Find where the given text appears and provide that cell's center as [x, y] coordinate. 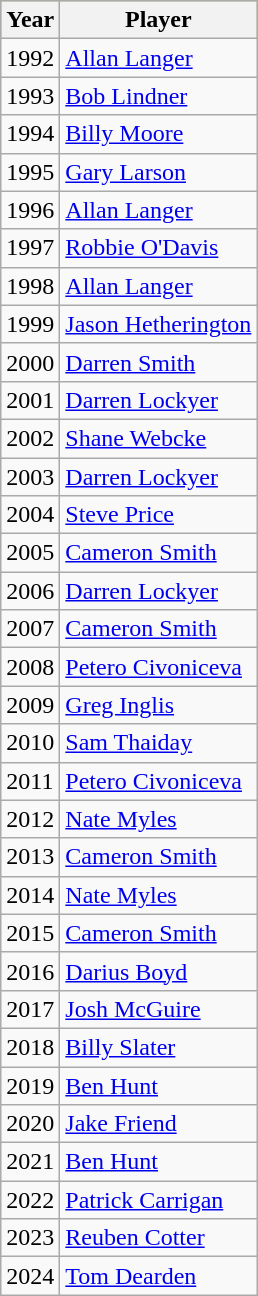
2005 [30, 553]
Josh McGuire [158, 1009]
1999 [30, 324]
Darren Smith [158, 362]
2013 [30, 857]
Year [30, 20]
Billy Moore [158, 134]
2007 [30, 629]
Jake Friend [158, 1124]
1993 [30, 96]
2019 [30, 1085]
Tom Dearden [158, 1276]
2012 [30, 819]
1996 [30, 210]
2023 [30, 1238]
Steve Price [158, 515]
2002 [30, 438]
1997 [30, 248]
2020 [30, 1124]
2022 [30, 1200]
Sam Thaiday [158, 743]
Player [158, 20]
2018 [30, 1047]
2011 [30, 781]
Darius Boyd [158, 971]
1995 [30, 172]
1994 [30, 134]
2001 [30, 400]
Greg Inglis [158, 705]
2000 [30, 362]
Patrick Carrigan [158, 1200]
2017 [30, 1009]
2021 [30, 1162]
2004 [30, 515]
2009 [30, 705]
Reuben Cotter [158, 1238]
1998 [30, 286]
2006 [30, 591]
Bob Lindner [158, 96]
Gary Larson [158, 172]
2024 [30, 1276]
2015 [30, 933]
Jason Hetherington [158, 324]
2014 [30, 895]
Robbie O'Davis [158, 248]
Billy Slater [158, 1047]
1992 [30, 58]
2016 [30, 971]
2003 [30, 477]
2008 [30, 667]
Shane Webcke [158, 438]
2010 [30, 743]
